Extract the (x, y) coordinate from the center of the cell holding the provided text.  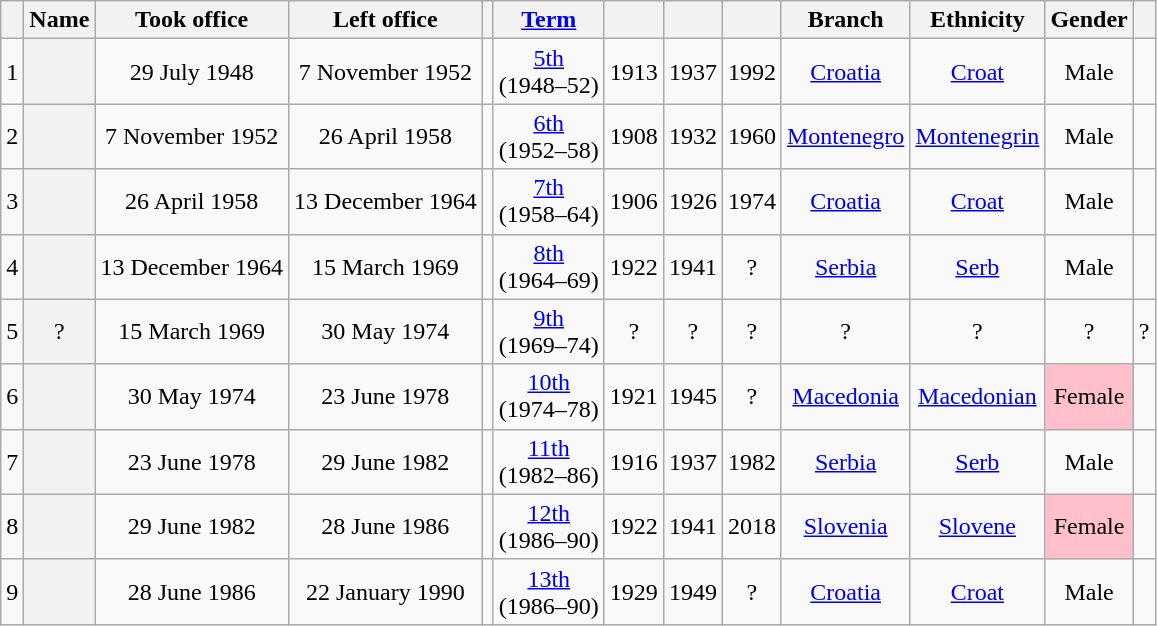
1974 (752, 202)
Macedonian (978, 396)
13th(1986–90) (548, 592)
11th(1982–86) (548, 462)
Left office (386, 20)
5 (12, 332)
Montenegro (845, 136)
12th(1986–90) (548, 526)
2018 (752, 526)
8th(1964–69) (548, 266)
1926 (692, 202)
9th(1969–74) (548, 332)
1913 (634, 72)
1 (12, 72)
1945 (692, 396)
10th(1974–78) (548, 396)
9 (12, 592)
1960 (752, 136)
Macedonia (845, 396)
8 (12, 526)
1982 (752, 462)
6th(1952–58) (548, 136)
Branch (845, 20)
7th(1958–64) (548, 202)
1932 (692, 136)
Slovenia (845, 526)
Montenegrin (978, 136)
22 January 1990 (386, 592)
6 (12, 396)
1916 (634, 462)
1908 (634, 136)
5th(1948–52) (548, 72)
Name (60, 20)
1921 (634, 396)
2 (12, 136)
Slovene (978, 526)
Ethnicity (978, 20)
Term (548, 20)
7 (12, 462)
29 July 1948 (192, 72)
1992 (752, 72)
1906 (634, 202)
Gender (1089, 20)
3 (12, 202)
4 (12, 266)
1949 (692, 592)
1929 (634, 592)
Took office (192, 20)
